Pinpoint the cell where the given text exists, returning its [x, y] midpoint coordinate. 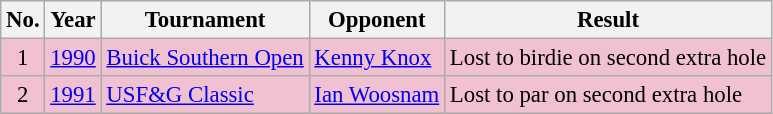
Lost to birdie on second extra hole [608, 58]
1990 [73, 58]
Lost to par on second extra hole [608, 95]
Result [608, 20]
Year [73, 20]
1991 [73, 95]
No. [23, 20]
Opponent [377, 20]
2 [23, 95]
Tournament [205, 20]
1 [23, 58]
Ian Woosnam [377, 95]
Buick Southern Open [205, 58]
USF&G Classic [205, 95]
Kenny Knox [377, 58]
